Identify which cell holds the provided text, then report its [X, Y] central coordinate. 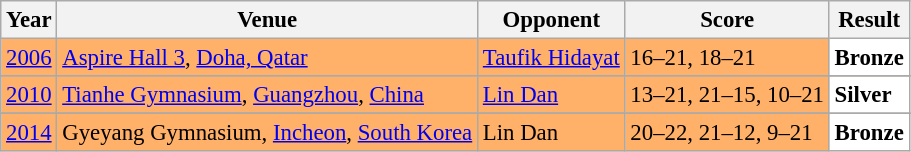
Result [869, 20]
Silver [869, 95]
2006 [29, 58]
Aspire Hall 3, Doha, Qatar [268, 58]
Gyeyang Gymnasium, Incheon, South Korea [268, 133]
20–22, 21–12, 9–21 [727, 133]
2010 [29, 95]
16–21, 18–21 [727, 58]
Year [29, 20]
Score [727, 20]
13–21, 21–15, 10–21 [727, 95]
2014 [29, 133]
Taufik Hidayat [552, 58]
Opponent [552, 20]
Venue [268, 20]
Tianhe Gymnasium, Guangzhou, China [268, 95]
